From the cell containing the given text, extract its center point as [X, Y] coordinate. 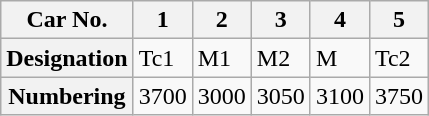
3750 [398, 96]
Designation [67, 58]
4 [340, 20]
M [340, 58]
Car No. [67, 20]
M2 [280, 58]
3000 [222, 96]
3100 [340, 96]
Tc1 [162, 58]
2 [222, 20]
M1 [222, 58]
3700 [162, 96]
1 [162, 20]
Tc2 [398, 58]
3 [280, 20]
3050 [280, 96]
Numbering [67, 96]
5 [398, 20]
